Return the (x, y) coordinate for the center point of the cell that contains the specified text.  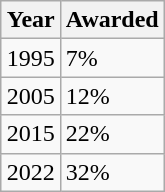
2022 (30, 172)
32% (112, 172)
1995 (30, 58)
2015 (30, 134)
7% (112, 58)
2005 (30, 96)
Awarded (112, 20)
Year (30, 20)
12% (112, 96)
22% (112, 134)
